Locate the cell with the specified text and output its [x, y] center coordinate. 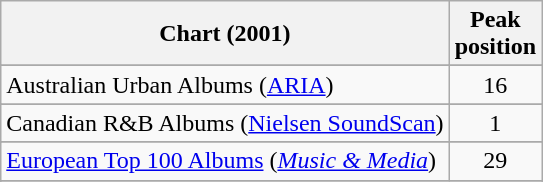
16 [495, 85]
Chart (2001) [225, 34]
29 [495, 161]
Canadian R&B Albums (Nielsen SoundScan) [225, 123]
Australian Urban Albums (ARIA) [225, 85]
European Top 100 Albums (Music & Media) [225, 161]
1 [495, 123]
Peakposition [495, 34]
